Capture the cell that displays the provided text and extract its (X, Y) central coordinate. 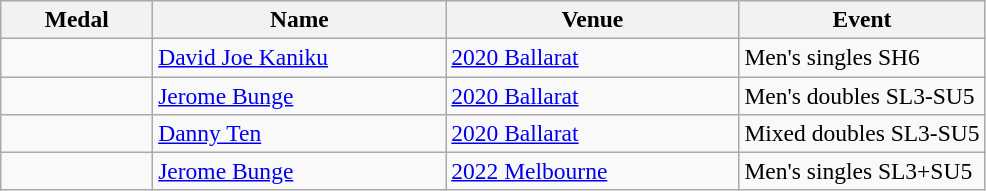
2022 Melbourne (592, 171)
Name (300, 19)
Men's singles SL3+SU5 (862, 171)
Men's singles SH6 (862, 57)
Medal (77, 19)
Venue (592, 19)
Mixed doubles SL3-SU5 (862, 133)
Event (862, 19)
Danny Ten (300, 133)
Men's doubles SL3-SU5 (862, 95)
David Joe Kaniku (300, 57)
